Scan for the cell matching the given text and deliver its [X, Y] coordinate at center. 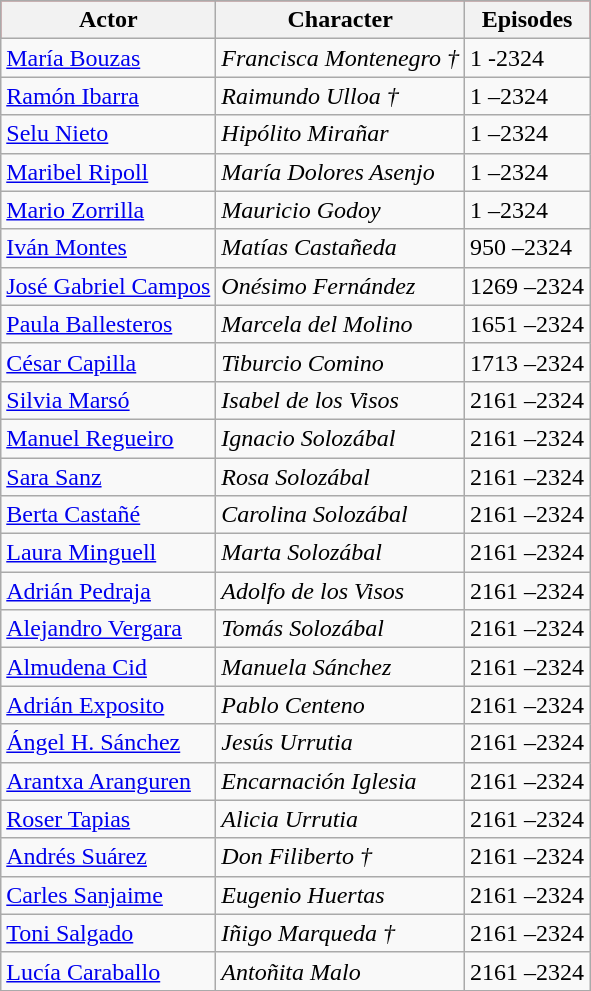
Sara Sanz [108, 477]
Antoñita Malo [340, 971]
Alicia Urrutia [340, 819]
1651 –2324 [528, 324]
Francisca Montenegro † [340, 58]
Matías Castañeda [340, 248]
María Dolores Asenjo [340, 172]
Laura Minguell [108, 553]
César Capilla [108, 362]
Rosa Solozábal [340, 477]
Adrián Pedraja [108, 591]
Character [340, 20]
Encarnación Iglesia [340, 781]
Paula Ballesteros [108, 324]
Almudena Cid [108, 667]
Roser Tapias [108, 819]
Raimundo Ulloa † [340, 96]
Don Filiberto † [340, 857]
Jesús Urrutia [340, 743]
Eugenio Huertas [340, 895]
Berta Castañé [108, 515]
Maribel Ripoll [108, 172]
Actor [108, 20]
José Gabriel Campos [108, 286]
1713 –2324 [528, 362]
Marta Solozábal [340, 553]
Adolfo de los Visos [340, 591]
Isabel de los Visos [340, 400]
Silvia Marsó [108, 400]
Iván Montes [108, 248]
Andrés Suárez [108, 857]
Selu Nieto [108, 134]
Tiburcio Comino [340, 362]
Lucía Caraballo [108, 971]
Marcela del Molino [340, 324]
María Bouzas [108, 58]
1 -2324 [528, 58]
Ángel H. Sánchez [108, 743]
Mario Zorrilla [108, 210]
950 –2324 [528, 248]
Toni Salgado [108, 933]
Iñigo Marqueda † [340, 933]
Carles Sanjaime [108, 895]
Onésimo Fernández [340, 286]
Mauricio Godoy [340, 210]
1269 –2324 [528, 286]
Ignacio Solozábal [340, 438]
Hipólito Mirañar [340, 134]
Tomás Solozábal [340, 629]
Episodes [528, 20]
Arantxa Aranguren [108, 781]
Pablo Centeno [340, 705]
Adrián Exposito [108, 705]
Carolina Solozábal [340, 515]
Manuel Regueiro [108, 438]
Manuela Sánchez [340, 667]
Ramón Ibarra [108, 96]
Alejandro Vergara [108, 629]
